Extract the (x, y) coordinate from the center of the cell holding the provided text.  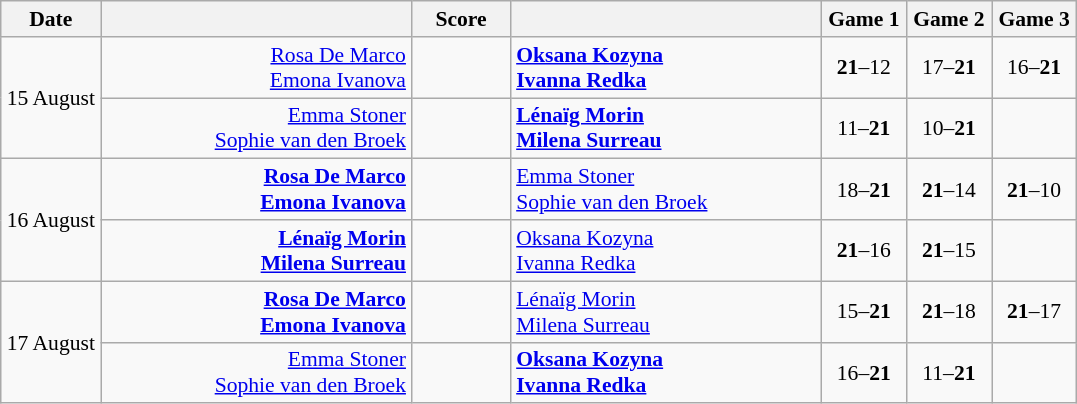
Score (461, 19)
21–18 (948, 312)
21–16 (864, 250)
Game 1 (864, 19)
10–21 (948, 128)
17–21 (948, 68)
15–21 (864, 312)
17 August (51, 342)
21–15 (948, 250)
21–12 (864, 68)
21–14 (948, 190)
16 August (51, 220)
21–10 (1034, 190)
18–21 (864, 190)
Game 3 (1034, 19)
Date (51, 19)
Game 2 (948, 19)
15 August (51, 98)
21–17 (1034, 312)
